Extract the [x, y] coordinate from the center of the cell holding the provided text.  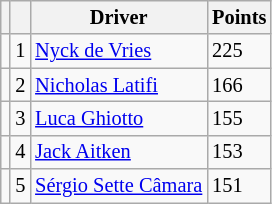
Nyck de Vries [118, 51]
153 [239, 152]
155 [239, 118]
Points [239, 17]
Luca Ghiotto [118, 118]
166 [239, 85]
Driver [118, 17]
1 [20, 51]
2 [20, 85]
151 [239, 186]
Sérgio Sette Câmara [118, 186]
225 [239, 51]
Jack Aitken [118, 152]
4 [20, 152]
3 [20, 118]
5 [20, 186]
Nicholas Latifi [118, 85]
